For the text-containing cell, return its midpoint in [x, y] coordinate format. 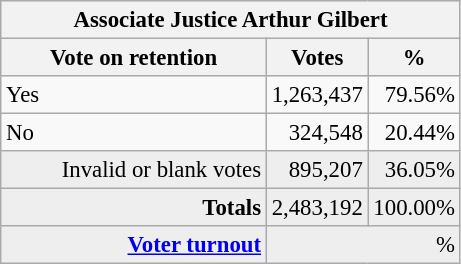
Associate Justice Arthur Gilbert [231, 20]
79.56% [414, 95]
20.44% [414, 133]
895,207 [317, 170]
Votes [317, 58]
36.05% [414, 170]
Invalid or blank votes [134, 170]
Totals [134, 208]
Yes [134, 95]
Voter turnout [134, 245]
1,263,437 [317, 95]
No [134, 133]
100.00% [414, 208]
324,548 [317, 133]
2,483,192 [317, 208]
Vote on retention [134, 58]
